Provide the (X, Y) coordinate of the cell's center where the given text is located.  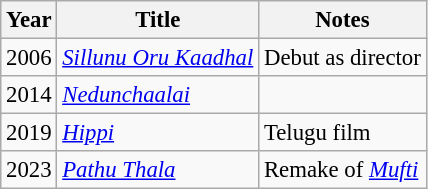
2014 (29, 95)
Pathu Thala (158, 170)
Sillunu Oru Kaadhal (158, 58)
2023 (29, 170)
Remake of Mufti (342, 170)
Title (158, 20)
Notes (342, 20)
2006 (29, 58)
Hippi (158, 133)
Year (29, 20)
Telugu film (342, 133)
Debut as director (342, 58)
Nedunchaalai (158, 95)
2019 (29, 133)
